Detect which cell encompasses the target text, then output its (X, Y) center coordinate. 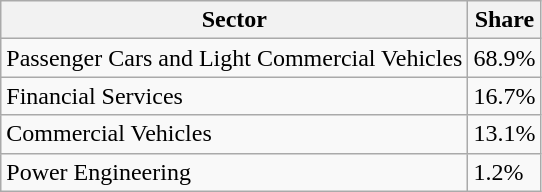
Share (504, 20)
Power Engineering (234, 172)
13.1% (504, 134)
Financial Services (234, 96)
68.9% (504, 58)
1.2% (504, 172)
Sector (234, 20)
Passenger Cars and Light Commercial Vehicles (234, 58)
Commercial Vehicles (234, 134)
16.7% (504, 96)
